Capture the cell that displays the provided text and extract its (X, Y) central coordinate. 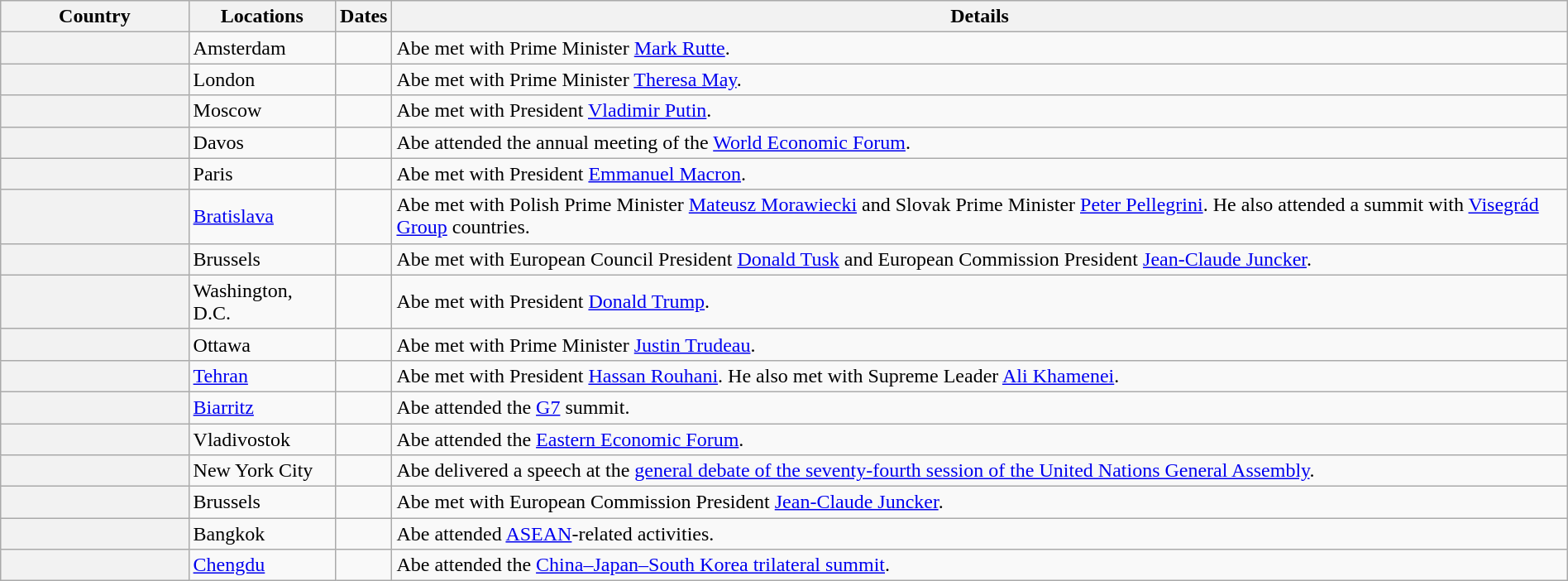
Abe met with Prime Minister Theresa May. (979, 79)
Abe attended ASEAN-related activities. (979, 534)
Bratislava (261, 217)
Abe attended the China–Japan–South Korea trilateral summit. (979, 565)
Abe met with Prime Minister Justin Trudeau. (979, 344)
Tehran (261, 376)
Abe attended the annual meeting of the World Economic Forum. (979, 142)
Bangkok (261, 534)
Biarritz (261, 407)
Locations (261, 17)
Ottawa (261, 344)
Abe met with President Vladimir Putin. (979, 111)
Details (979, 17)
Chengdu (261, 565)
Country (94, 17)
Abe met with President Emmanuel Macron. (979, 174)
Vladivostok (261, 439)
Abe attended the G7 summit. (979, 407)
Amsterdam (261, 48)
Abe delivered a speech at the general debate of the seventy-fourth session of the United Nations General Assembly. (979, 471)
Abe attended the Eastern Economic Forum. (979, 439)
Dates (364, 17)
London (261, 79)
New York City (261, 471)
Abe met with European Commission President Jean-Claude Juncker. (979, 502)
Abe met with President Hassan Rouhani. He also met with Supreme Leader Ali Khamenei. (979, 376)
Abe met with Prime Minister Mark Rutte. (979, 48)
Washington, D.C. (261, 301)
Abe met with President Donald Trump. (979, 301)
Davos (261, 142)
Abe met with European Council President Donald Tusk and European Commission President Jean-Claude Juncker. (979, 259)
Moscow (261, 111)
Paris (261, 174)
